Pinpoint the cell where the given text exists, returning its [X, Y] midpoint coordinate. 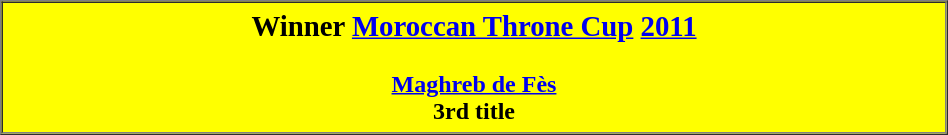
Winner Moroccan Throne Cup 2011Maghreb de Fès3rd title [474, 68]
